Identify which cell holds the provided text, then report its [x, y] central coordinate. 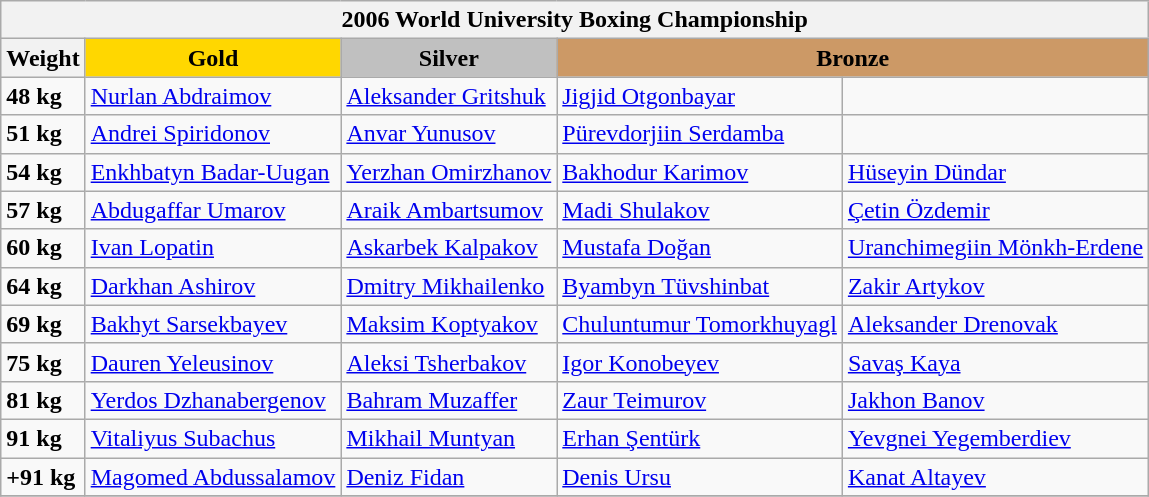
Pürevdorjiin Serdamba [700, 134]
Enkhbatyn Badar-Uugan [213, 172]
75 kg [43, 362]
Deniz Fidan [449, 477]
Kanat Altayev [995, 477]
Mikhail Muntyan [449, 438]
Byambyn Tüvshinbat [700, 286]
Ivan Lopatin [213, 248]
Dauren Yeleusinov [213, 362]
Magomed Abdussalamov [213, 477]
2006 World University Boxing Championship [575, 20]
Jigjid Otgonbayar [700, 96]
Aleksander Drenovak [995, 324]
Yerzhan Omirzhanov [449, 172]
Yevgnei Yegemberdiev [995, 438]
Jakhon Banov [995, 400]
Maksim Koptyakov [449, 324]
Bakhodur Karimov [700, 172]
Silver [449, 58]
Zakir Artykov [995, 286]
Yerdos Dzhanabergenov [213, 400]
Denis Ursu [700, 477]
Erhan Şentürk [700, 438]
91 kg [43, 438]
Askarbek Kalpakov [449, 248]
Mustafa Doğan [700, 248]
69 kg [43, 324]
64 kg [43, 286]
57 kg [43, 210]
Çetin Özdemir [995, 210]
Chuluntumur Tomorkhuyagl [700, 324]
Araik Ambartsumov [449, 210]
51 kg [43, 134]
Uranchimegiin Mönkh-Erdene [995, 248]
Madi Shulakov [700, 210]
Savaş Kaya [995, 362]
Aleksander Gritshuk [449, 96]
Zaur Teimurov [700, 400]
Igor Konobeyev [700, 362]
Aleksi Tsherbakov [449, 362]
81 kg [43, 400]
Bronze [853, 58]
Abdugaffar Umarov [213, 210]
Nurlan Abdraimov [213, 96]
Darkhan Ashirov [213, 286]
Bakhyt Sarsekbayev [213, 324]
60 kg [43, 248]
Andrei Spiridonov [213, 134]
+91 kg [43, 477]
Gold [213, 58]
48 kg [43, 96]
Bahram Muzaffer [449, 400]
Anvar Yunusov [449, 134]
54 kg [43, 172]
Hüseyin Dündar [995, 172]
Weight [43, 58]
Dmitry Mikhailenko [449, 286]
Vitaliyus Subachus [213, 438]
